Detect which cell encompasses the target text, then output its [x, y] center coordinate. 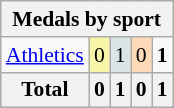
Athletics [45, 55]
Medals by sport [87, 19]
Total [45, 90]
